Determine the [X, Y] coordinate at the center of the cell enclosing the given text.  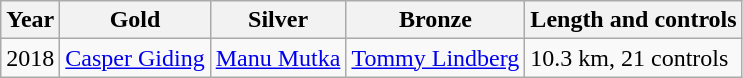
2018 [30, 58]
10.3 km, 21 controls [634, 58]
Manu Mutka [278, 58]
Silver [278, 20]
Length and controls [634, 20]
Gold [135, 20]
Casper Giding [135, 58]
Bronze [436, 20]
Year [30, 20]
Tommy Lindberg [436, 58]
